Capture the cell that displays the provided text and extract its [X, Y] central coordinate. 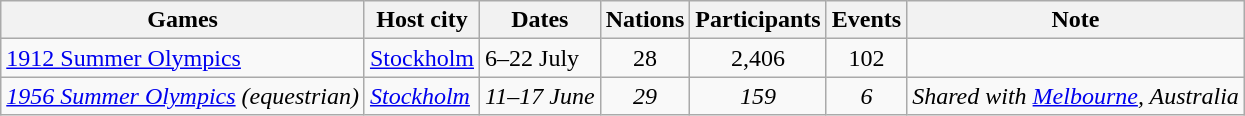
Events [866, 20]
1956 Summer Olympics (equestrian) [183, 96]
29 [645, 96]
6–22 July [540, 58]
Games [183, 20]
Host city [422, 20]
159 [758, 96]
11–17 June [540, 96]
1912 Summer Olympics [183, 58]
Nations [645, 20]
Dates [540, 20]
28 [645, 58]
Participants [758, 20]
2,406 [758, 58]
6 [866, 96]
Note [1076, 20]
Shared with Melbourne, Australia [1076, 96]
102 [866, 58]
